From the cell containing the given text, extract its center point as [x, y] coordinate. 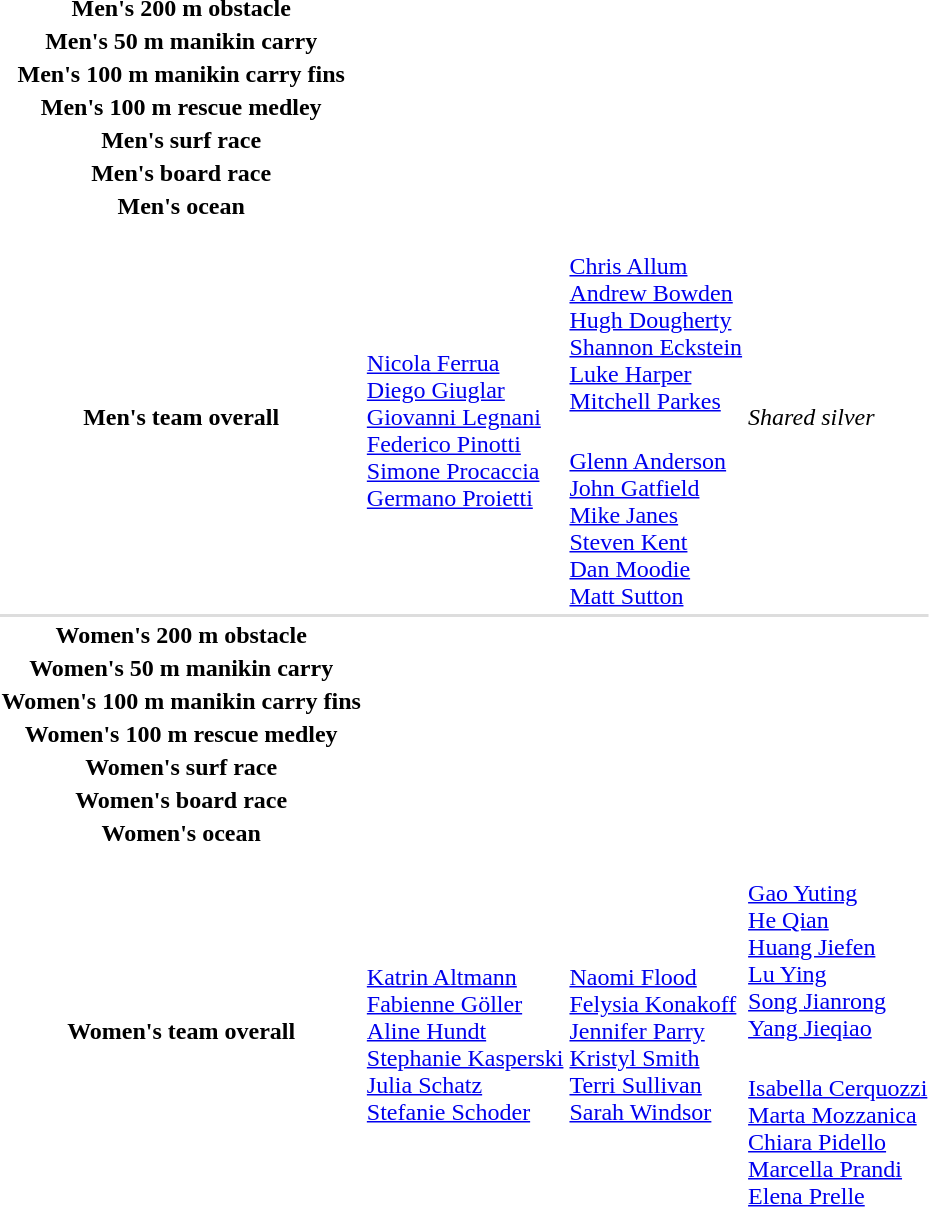
Women's 200 m obstacle [181, 635]
Men's team overall [181, 418]
Glenn AndersonJohn GatfieldMike JanesSteven KentDan MoodieMatt Sutton [656, 515]
Men's 100 m rescue medley [181, 107]
Nicola FerruaDiego GiuglarGiovanni LegnaniFederico PinottiSimone ProcacciaGermano Proietti [465, 418]
Men's surf race [181, 140]
Women's surf race [181, 767]
Women's ocean [181, 833]
Women's 100 m manikin carry fins [181, 701]
Women's 50 m manikin carry [181, 668]
Gao YutingHe QianHuang JiefenLu YingSong JianrongYang Jieqiao [838, 947]
Men's 100 m manikin carry fins [181, 74]
Chris AllumAndrew BowdenHugh DoughertyShannon EcksteinLuke HarperMitchell Parkes [656, 320]
Men's ocean [181, 206]
Shared silver [838, 418]
Men's board race [181, 173]
Women's 100 m rescue medley [181, 734]
Men's 50 m manikin carry [181, 41]
Women's board race [181, 800]
